Capture the cell that displays the provided text and extract its [X, Y] central coordinate. 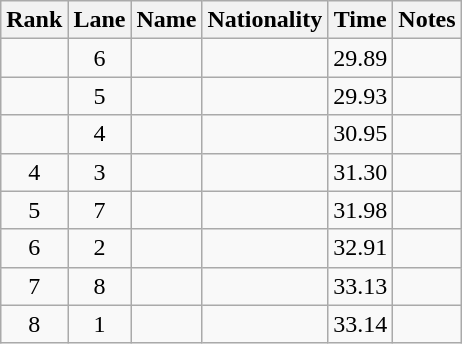
Rank [34, 20]
Nationality [265, 20]
33.13 [360, 286]
32.91 [360, 248]
30.95 [360, 134]
29.89 [360, 58]
31.98 [360, 210]
31.30 [360, 172]
3 [100, 172]
Lane [100, 20]
1 [100, 324]
Notes [427, 20]
29.93 [360, 96]
33.14 [360, 324]
Name [166, 20]
2 [100, 248]
Time [360, 20]
